Pinpoint the cell where the given text exists, returning its [X, Y] midpoint coordinate. 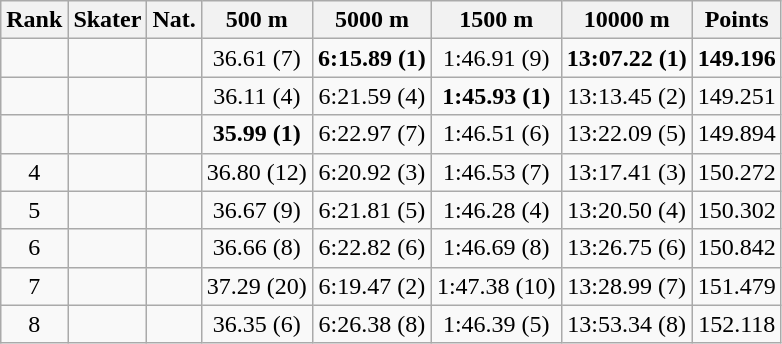
36.61 (7) [256, 58]
Skater [108, 20]
1:46.53 (7) [496, 172]
13:17.41 (3) [626, 172]
13:28.99 (7) [626, 286]
1500 m [496, 20]
150.272 [736, 172]
Nat. [174, 20]
1:46.91 (9) [496, 58]
1:46.51 (6) [496, 134]
36.35 (6) [256, 324]
Points [736, 20]
149.251 [736, 96]
37.29 (20) [256, 286]
151.479 [736, 286]
7 [34, 286]
5 [34, 210]
13:22.09 (5) [626, 134]
1:46.39 (5) [496, 324]
36.80 (12) [256, 172]
36.67 (9) [256, 210]
6:21.81 (5) [372, 210]
500 m [256, 20]
4 [34, 172]
149.894 [736, 134]
13:07.22 (1) [626, 58]
8 [34, 324]
152.118 [736, 324]
6:20.92 (3) [372, 172]
35.99 (1) [256, 134]
150.302 [736, 210]
13:13.45 (2) [626, 96]
10000 m [626, 20]
1:47.38 (10) [496, 286]
1:46.69 (8) [496, 248]
6:26.38 (8) [372, 324]
13:26.75 (6) [626, 248]
150.842 [736, 248]
6:19.47 (2) [372, 286]
6:21.59 (4) [372, 96]
6:15.89 (1) [372, 58]
Rank [34, 20]
6 [34, 248]
149.196 [736, 58]
36.66 (8) [256, 248]
6:22.82 (6) [372, 248]
5000 m [372, 20]
36.11 (4) [256, 96]
1:45.93 (1) [496, 96]
1:46.28 (4) [496, 210]
6:22.97 (7) [372, 134]
13:53.34 (8) [626, 324]
13:20.50 (4) [626, 210]
